Locate the cell with the specified text and output its [X, Y] center coordinate. 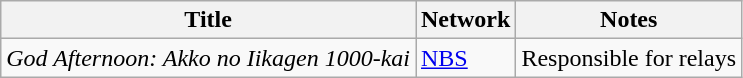
God Afternoon: Akko no Iikagen 1000-kai [208, 58]
Notes [629, 20]
Responsible for relays [629, 58]
NBS [466, 58]
Network [466, 20]
Title [208, 20]
